Return [x, y] of the center of cell containing provided text 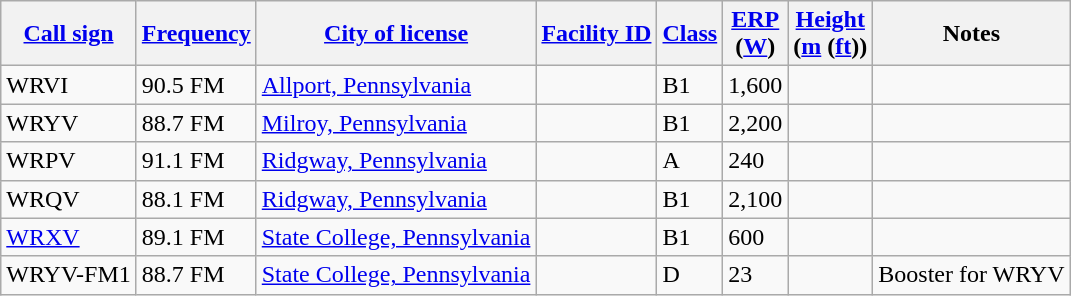
88.1 FM [196, 199]
600 [756, 237]
91.1 FM [196, 161]
Call sign [69, 34]
City of license [396, 34]
WRXV [69, 237]
23 [756, 275]
WRPV [69, 161]
Facility ID [596, 34]
Milroy, Pennsylvania [396, 123]
D [690, 275]
Notes [972, 34]
Allport, Pennsylvania [396, 85]
Height(m (ft)) [830, 34]
2,200 [756, 123]
WRVI [69, 85]
ERP(W) [756, 34]
90.5 FM [196, 85]
89.1 FM [196, 237]
A [690, 161]
240 [756, 161]
Booster for WRYV [972, 275]
Class [690, 34]
Frequency [196, 34]
2,100 [756, 199]
WRYV-FM1 [69, 275]
WRQV [69, 199]
1,600 [756, 85]
WRYV [69, 123]
